Detect which cell encompasses the target text, then output its [x, y] center coordinate. 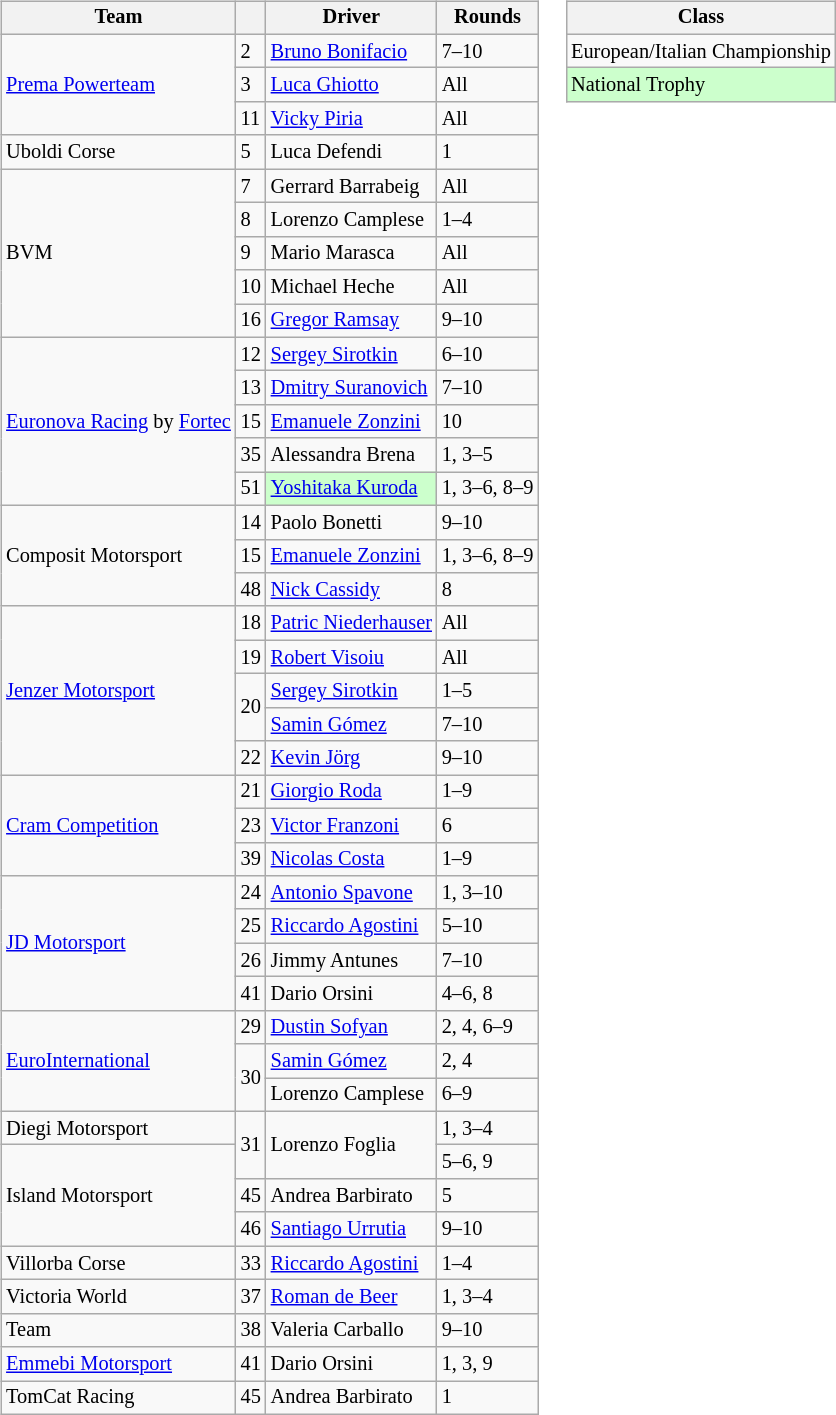
12 [251, 354]
1, 3–10 [488, 893]
Victor Franzoni [352, 825]
4–6, 8 [488, 994]
7 [251, 186]
Victoria World [118, 1297]
Luca Ghiotto [352, 85]
Mario Marasca [352, 253]
Michael Heche [352, 287]
Bruno Bonifacio [352, 51]
38 [251, 1330]
19 [251, 657]
2 [251, 51]
13 [251, 388]
Island Motorsport [118, 1196]
Diegi Motorsport [118, 1128]
35 [251, 455]
2, 4 [488, 1061]
39 [251, 859]
Composit Motorsport [118, 556]
21 [251, 792]
46 [251, 1229]
Antonio Spavone [352, 893]
23 [251, 825]
Villorba Corse [118, 1263]
1, 3, 9 [488, 1364]
6–10 [488, 354]
Driver [352, 18]
11 [251, 119]
Euronova Racing by Fortec [118, 421]
National Trophy [701, 85]
Gerrard Barrabeig [352, 186]
31 [251, 1144]
5–6, 9 [488, 1162]
33 [251, 1263]
Gregor Ramsay [352, 321]
Alessandra Brena [352, 455]
18 [251, 623]
51 [251, 489]
JD Motorsport [118, 944]
20 [251, 708]
Lorenzo Foglia [352, 1144]
Valeria Carballo [352, 1330]
6 [488, 825]
22 [251, 758]
Paolo Bonetti [352, 522]
3 [251, 85]
Kevin Jörg [352, 758]
Jenzer Motorsport [118, 690]
5–10 [488, 926]
2, 4, 6–9 [488, 1027]
Uboldi Corse [118, 152]
Class [701, 18]
Prema Powerteam [118, 84]
Vicky Piria [352, 119]
1–5 [488, 691]
Nick Cassidy [352, 590]
37 [251, 1297]
Patric Niederhauser [352, 623]
14 [251, 522]
BVM [118, 253]
Dustin Sofyan [352, 1027]
Roman de Beer [352, 1297]
25 [251, 926]
Robert Visoiu [352, 657]
6–9 [488, 1095]
9 [251, 253]
European/Italian Championship [701, 51]
29 [251, 1027]
Jimmy Antunes [352, 960]
30 [251, 1078]
Santiago Urrutia [352, 1229]
EuroInternational [118, 1060]
Giorgio Roda [352, 792]
Luca Defendi [352, 152]
Rounds [488, 18]
16 [251, 321]
48 [251, 590]
Yoshitaka Kuroda [352, 489]
Nicolas Costa [352, 859]
Cram Competition [118, 826]
Emmebi Motorsport [118, 1364]
24 [251, 893]
1, 3–5 [488, 455]
TomCat Racing [118, 1398]
Dmitry Suranovich [352, 388]
26 [251, 960]
